Extract the (x, y) coordinate from the center of the cell holding the provided text.  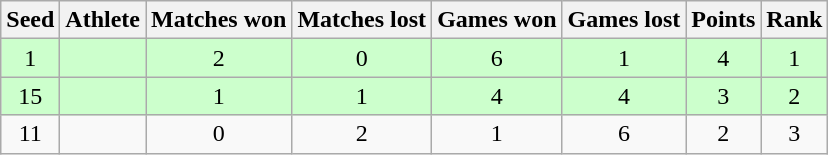
15 (30, 96)
Seed (30, 20)
Rank (794, 20)
Matches lost (362, 20)
Athlete (103, 20)
11 (30, 134)
Games won (497, 20)
Matches won (219, 20)
Games lost (624, 20)
Points (724, 20)
